Detect which cell encompasses the target text, then output its (X, Y) center coordinate. 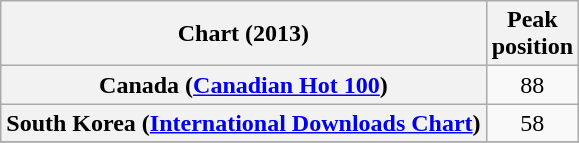
88 (532, 85)
Canada (Canadian Hot 100) (244, 85)
South Korea (International Downloads Chart) (244, 123)
58 (532, 123)
Peakposition (532, 34)
Chart (2013) (244, 34)
